Search for the cell housing the specified text and yield its [X, Y] center coordinate. 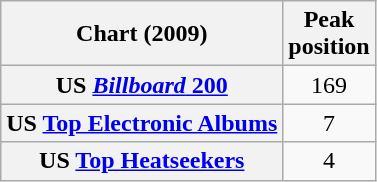
4 [329, 161]
Peakposition [329, 34]
169 [329, 85]
US Top Electronic Albums [142, 123]
US Billboard 200 [142, 85]
US Top Heatseekers [142, 161]
Chart (2009) [142, 34]
7 [329, 123]
